Capture the cell that displays the provided text and extract its [X, Y] central coordinate. 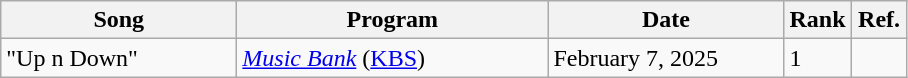
Song [119, 20]
Music Bank (KBS) [392, 58]
Rank [818, 20]
Ref. [879, 20]
"Up n Down" [119, 58]
February 7, 2025 [666, 58]
Program [392, 20]
1 [818, 58]
Date [666, 20]
